Determine the [X, Y] coordinate at the center of the cell enclosing the given text.  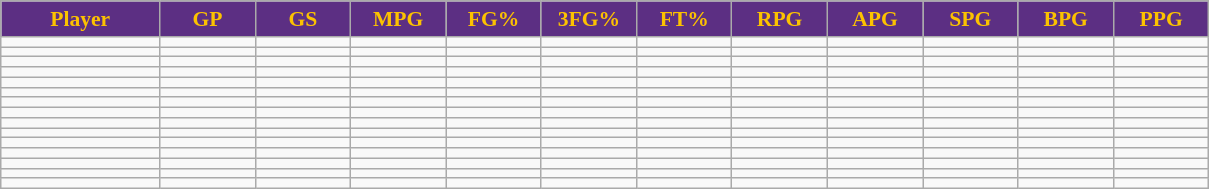
BPG [1066, 19]
RPG [780, 19]
3FG% [588, 19]
FT% [684, 19]
GS [302, 19]
Player [80, 19]
FG% [494, 19]
PPG [1161, 19]
GP [208, 19]
MPG [398, 19]
SPG [970, 19]
APG [874, 19]
